Pinpoint the cell where the given text exists, returning its [X, Y] midpoint coordinate. 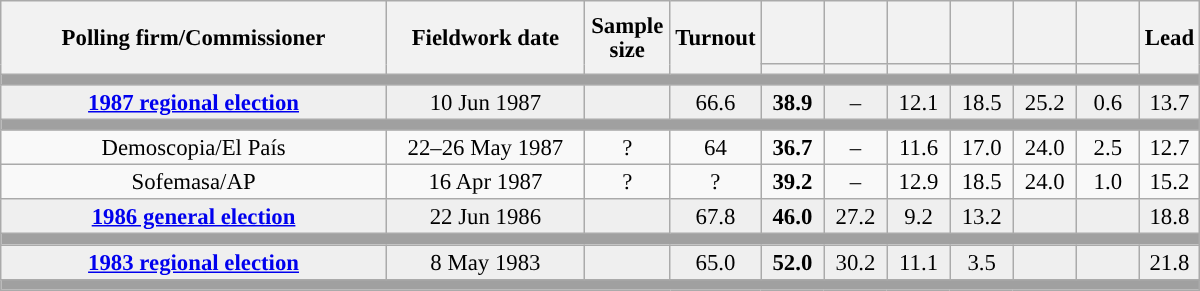
38.9 [792, 102]
21.8 [1169, 262]
22–26 May 1987 [485, 148]
3.5 [982, 262]
1983 regional election [194, 262]
0.6 [1108, 102]
30.2 [856, 262]
1986 general election [194, 218]
12.1 [918, 102]
52.0 [792, 262]
Sample size [627, 38]
13.2 [982, 218]
11.1 [918, 262]
67.8 [716, 218]
64 [716, 148]
10 Jun 1987 [485, 102]
Turnout [716, 38]
13.7 [1169, 102]
39.2 [792, 182]
15.2 [1169, 182]
18.8 [1169, 218]
1987 regional election [194, 102]
17.0 [982, 148]
1.0 [1108, 182]
Polling firm/Commissioner [194, 38]
25.2 [1044, 102]
12.9 [918, 182]
27.2 [856, 218]
Sofemasa/AP [194, 182]
Fieldwork date [485, 38]
46.0 [792, 218]
16 Apr 1987 [485, 182]
2.5 [1108, 148]
11.6 [918, 148]
Demoscopia/El País [194, 148]
8 May 1983 [485, 262]
66.6 [716, 102]
36.7 [792, 148]
Lead [1169, 38]
65.0 [716, 262]
9.2 [918, 218]
12.7 [1169, 148]
22 Jun 1986 [485, 218]
